Return (x, y) of the center of cell containing provided text 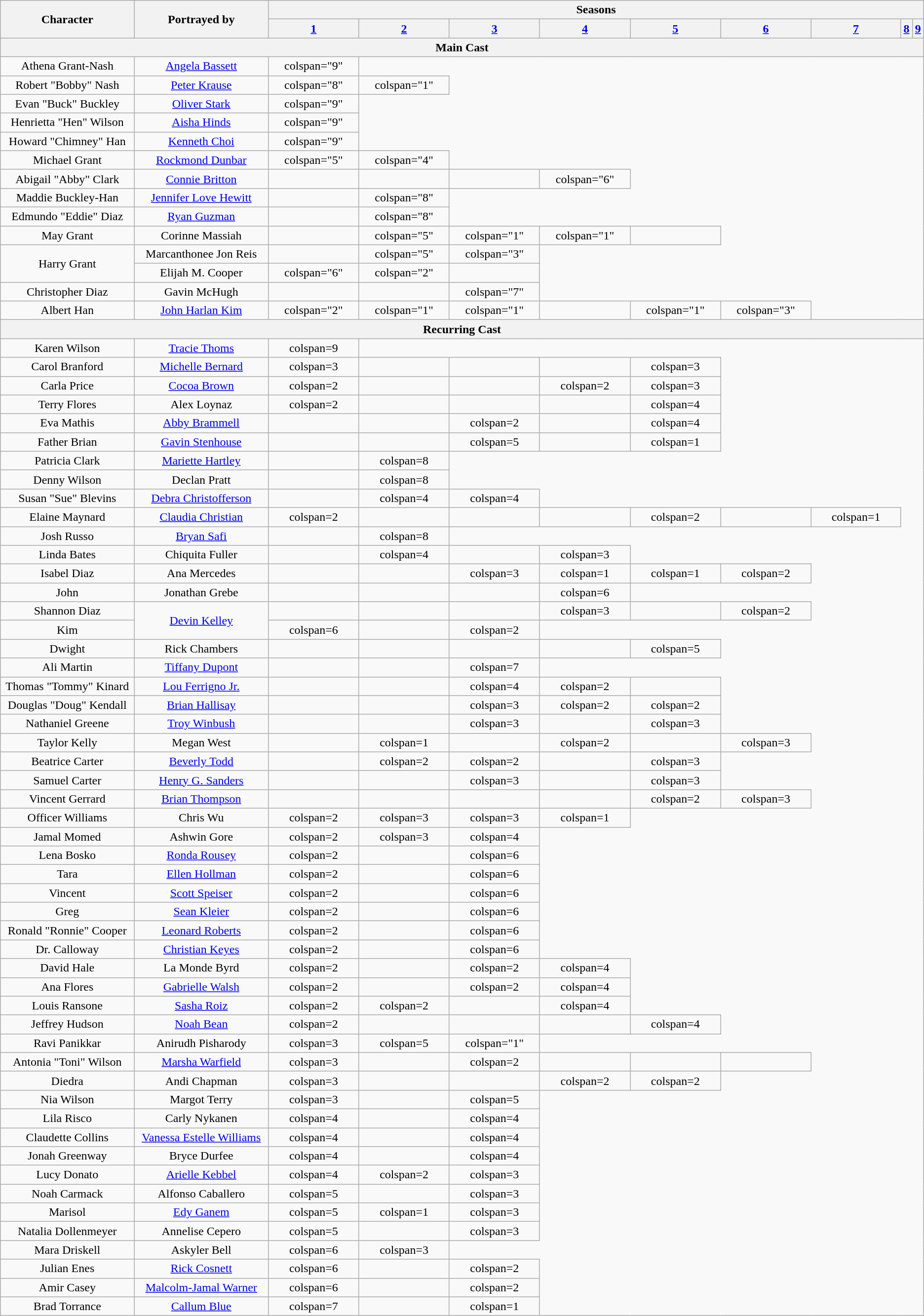
1 (314, 29)
Albert Han (67, 310)
Thomas "Tommy" Kinard (67, 686)
May Grant (67, 235)
Declan Pratt (201, 479)
Ali Martin (67, 667)
Ronald "Ronnie" Cooper (67, 930)
Karen Wilson (67, 348)
Rockmond Dunbar (201, 160)
Eva Mathis (67, 423)
Samuel Carter (67, 780)
Elijah M. Cooper (201, 273)
Sasha Roiz (201, 1006)
Connie Britton (201, 179)
Marsha Warfield (201, 1062)
Debra Christofferson (201, 498)
Amir Casey (67, 1287)
Edmundo "Eddie" Diaz (67, 216)
La Monde Byrd (201, 968)
Louis Ransone (67, 1006)
John (67, 592)
Athena Grant-Nash (67, 66)
colspan="4" (404, 160)
Josh Russo (67, 536)
Kim (67, 630)
7 (856, 29)
Anirudh Pisharody (201, 1043)
Angela Bassett (201, 66)
Malcolm-Jamal Warner (201, 1287)
Ana Flores (67, 987)
Edy Ganem (201, 1212)
Kenneth Choi (201, 141)
Robert "Bobby" Nash (67, 85)
Carol Branford (67, 367)
Christian Keyes (201, 949)
Vanessa Estelle Williams (201, 1137)
Lou Ferrigno Jr. (201, 686)
colspan="7" (495, 292)
Jonah Greenway (67, 1156)
Seasons (596, 10)
Shannon Diaz (67, 611)
Father Brian (67, 442)
Tara (67, 874)
Officer Williams (67, 817)
2 (404, 29)
Antonia "Toni" Wilson (67, 1062)
Annelise Cepero (201, 1231)
Julian Enes (67, 1269)
3 (495, 29)
Claudia Christian (201, 517)
Tiffany Dupont (201, 667)
Ellen Hollman (201, 874)
6 (766, 29)
Lucy Donato (67, 1175)
Cocoa Brown (201, 386)
Noah Carmack (67, 1194)
Callum Blue (201, 1306)
Howard "Chimney" Han (67, 141)
Alfonso Caballero (201, 1194)
Bryan Safi (201, 536)
Abigail "Abby" Clark (67, 179)
Tracie Thoms (201, 348)
Jeffrey Hudson (67, 1024)
Henry G. Sanders (201, 780)
Michelle Bernard (201, 367)
Evan "Buck" Buckley (67, 104)
Main Cast (462, 47)
Brian Thompson (201, 799)
Character (67, 19)
Marcanthonee Jon Reis (201, 254)
Abby Brammell (201, 423)
Andi Chapman (201, 1081)
Elaine Maynard (67, 517)
Claudette Collins (67, 1137)
Troy Winbush (201, 724)
Christopher Diaz (67, 292)
Henrietta "Hen" Wilson (67, 122)
Aisha Hinds (201, 122)
Oliver Stark (201, 104)
Ronda Rousey (201, 855)
Jamal Momed (67, 837)
Taylor Kelly (67, 742)
Peter Krause (201, 85)
Gavin McHugh (201, 292)
Ravi Panikkar (67, 1043)
Linda Bates (67, 555)
Ashwin Gore (201, 837)
Ryan Guzman (201, 216)
Ana Mercedes (201, 574)
Chris Wu (201, 817)
Natalia Dollenmeyer (67, 1231)
Sean Kleier (201, 912)
8 (906, 29)
Mara Driskell (67, 1250)
Brad Torrance (67, 1306)
Patricia Clark (67, 461)
Margot Terry (201, 1099)
Corinne Massiah (201, 235)
5 (675, 29)
Dwight (67, 649)
Terry Flores (67, 404)
Dr. Calloway (67, 949)
Gavin Stenhouse (201, 442)
Carla Price (67, 386)
Askyler Bell (201, 1250)
Chiquita Fuller (201, 555)
Jonathan Grebe (201, 592)
colspan=9 (314, 348)
David Hale (67, 968)
9 (918, 29)
Noah Bean (201, 1024)
Arielle Kebbel (201, 1175)
Denny Wilson (67, 479)
Greg (67, 912)
Rick Cosnett (201, 1269)
Lila Risco (67, 1118)
Nathaniel Greene (67, 724)
Mariette Hartley (201, 461)
Nia Wilson (67, 1099)
Lena Bosko (67, 855)
Brian Hallisay (201, 705)
Rick Chambers (201, 649)
John Harlan Kim (201, 310)
Beatrice Carter (67, 761)
Beverly Todd (201, 761)
Michael Grant (67, 160)
Portrayed by (201, 19)
4 (584, 29)
Marisol (67, 1212)
Bryce Durfee (201, 1156)
Vincent (67, 893)
Gabrielle Walsh (201, 987)
Susan "Sue" Blevins (67, 498)
Carly Nykanen (201, 1118)
Douglas "Doug" Kendall (67, 705)
Devin Kelley (201, 620)
Harry Grant (67, 264)
Diedra (67, 1081)
Scott Speiser (201, 893)
Leonard Roberts (201, 930)
Maddie Buckley-Han (67, 197)
Isabel Diaz (67, 574)
Jennifer Love Hewitt (201, 197)
Recurring Cast (462, 329)
Vincent Gerrard (67, 799)
Alex Loynaz (201, 404)
Megan West (201, 742)
